Find where the given text appears and provide that cell's center as (x, y) coordinate. 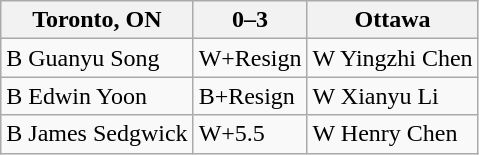
W+5.5 (250, 134)
W+Resign (250, 58)
Ottawa (392, 20)
B James Sedgwick (97, 134)
B Edwin Yoon (97, 96)
W Yingzhi Chen (392, 58)
W Xianyu Li (392, 96)
B Guanyu Song (97, 58)
0–3 (250, 20)
Toronto, ON (97, 20)
W Henry Chen (392, 134)
B+Resign (250, 96)
